Find where the given text appears and provide that cell's center as [x, y] coordinate. 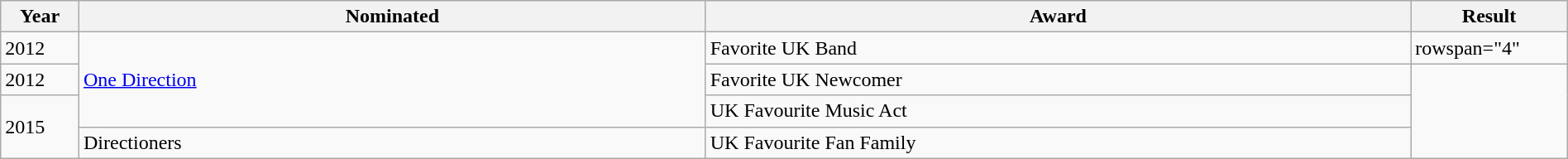
Year [40, 17]
Nominated [392, 17]
Result [1489, 17]
Award [1059, 17]
Favorite UK Newcomer [1059, 79]
Directioners [392, 142]
UK Favourite Music Act [1059, 111]
2015 [40, 127]
rowspan="4" [1489, 48]
Favorite UK Band [1059, 48]
UK Favourite Fan Family [1059, 142]
One Direction [392, 79]
